Scan for the cell matching the given text and deliver its (X, Y) coordinate at center. 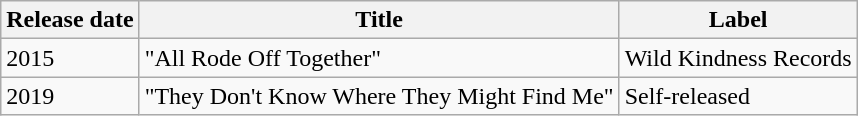
Wild Kindness Records (738, 58)
"They Don't Know Where They Might Find Me" (379, 96)
Label (738, 20)
2019 (70, 96)
2015 (70, 58)
Release date (70, 20)
"All Rode Off Together" (379, 58)
Self-released (738, 96)
Title (379, 20)
